Return [x, y] of the center of cell containing provided text 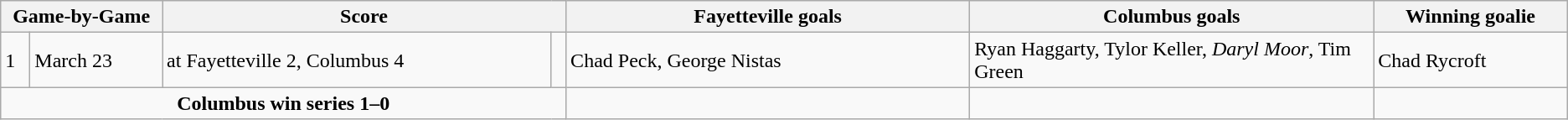
Chad Rycroft [1471, 60]
Score [364, 17]
1 [15, 60]
Columbus goals [1172, 17]
Columbus win series 1–0 [283, 103]
Chad Peck, George Nistas [768, 60]
Winning goalie [1471, 17]
Game-by-Game [82, 17]
March 23 [96, 60]
Ryan Haggarty, Tylor Keller, Daryl Moor, Tim Green [1172, 60]
Fayetteville goals [768, 17]
at Fayetteville 2, Columbus 4 [357, 60]
